Detect which cell encompasses the target text, then output its (x, y) center coordinate. 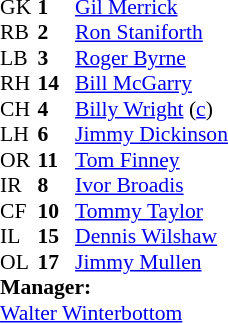
Jimmy Dickinson (152, 135)
CH (19, 109)
11 (57, 160)
LB (19, 58)
RH (19, 83)
OL (19, 262)
15 (57, 237)
14 (57, 83)
17 (57, 262)
8 (57, 185)
RB (19, 33)
Jimmy Mullen (152, 262)
Ron Staniforth (152, 33)
2 (57, 33)
Tommy Taylor (152, 211)
CF (19, 211)
Tom Finney (152, 160)
LH (19, 135)
4 (57, 109)
Roger Byrne (152, 58)
OR (19, 160)
Dennis Wilshaw (152, 237)
6 (57, 135)
IR (19, 185)
Billy Wright (c) (152, 109)
IL (19, 237)
Ivor Broadis (152, 185)
Manager: (114, 287)
Bill McGarry (152, 83)
10 (57, 211)
3 (57, 58)
